Return the (X, Y) coordinate for the center point of the cell that contains the specified text.  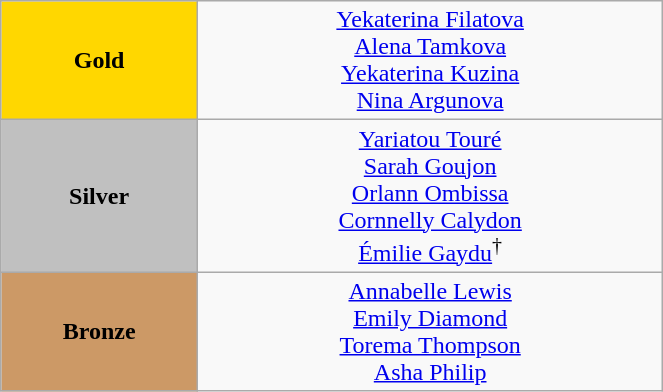
Yariatou TouréSarah GoujonOrlann OmbissaCornnelly CalydonÉmilie Gaydu† (430, 196)
Annabelle LewisEmily DiamondTorema ThompsonAsha Philip (430, 332)
Gold (100, 60)
Yekaterina FilatovaAlena TamkovaYekaterina KuzinaNina Argunova (430, 60)
Bronze (100, 332)
Silver (100, 196)
